Find where the given text appears and provide that cell's center as [x, y] coordinate. 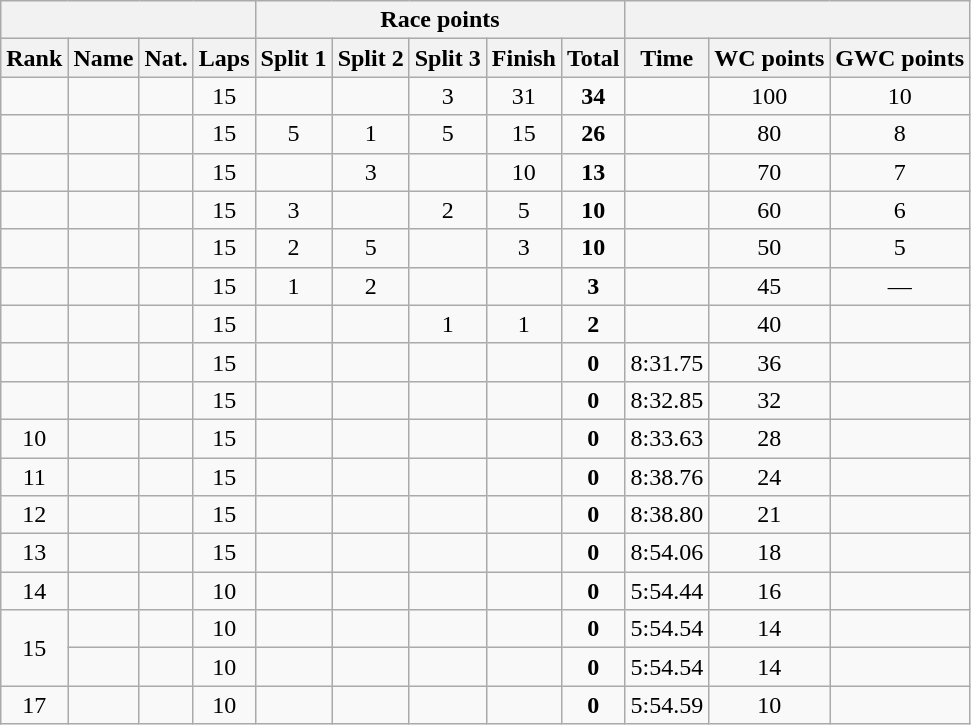
— [900, 286]
WC points [770, 58]
28 [770, 438]
8:31.75 [667, 362]
5:54.44 [667, 591]
32 [770, 400]
Split 1 [294, 58]
40 [770, 324]
8:54.06 [667, 553]
Race points [440, 20]
21 [770, 515]
31 [524, 96]
Laps [224, 58]
Total [593, 58]
26 [593, 134]
24 [770, 477]
50 [770, 248]
8:33.63 [667, 438]
Time [667, 58]
8:32.85 [667, 400]
70 [770, 172]
11 [34, 477]
Rank [34, 58]
8 [900, 134]
7 [900, 172]
Name [104, 58]
5:54.59 [667, 705]
80 [770, 134]
Split 2 [370, 58]
45 [770, 286]
8:38.80 [667, 515]
17 [34, 705]
Split 3 [448, 58]
18 [770, 553]
8:38.76 [667, 477]
16 [770, 591]
100 [770, 96]
6 [900, 210]
Nat. [166, 58]
12 [34, 515]
Finish [524, 58]
GWC points [900, 58]
34 [593, 96]
60 [770, 210]
36 [770, 362]
